Return [X, Y] of the center of cell containing provided text 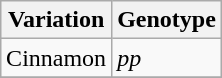
Variation [56, 20]
Genotype [167, 20]
pp [167, 58]
Cinnamon [56, 58]
